Pinpoint the cell where the given text exists, returning its [X, Y] midpoint coordinate. 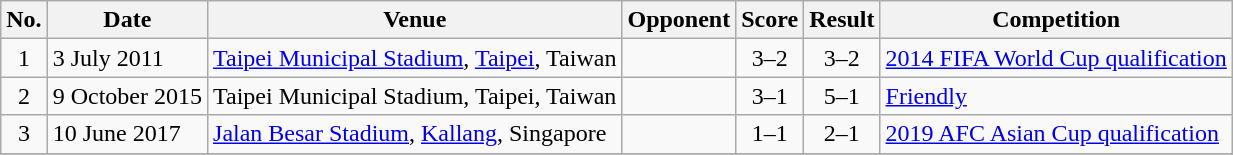
Friendly [1056, 96]
9 October 2015 [127, 96]
1 [24, 58]
Jalan Besar Stadium, Kallang, Singapore [415, 134]
3 July 2011 [127, 58]
3 [24, 134]
10 June 2017 [127, 134]
3–1 [770, 96]
2014 FIFA World Cup qualification [1056, 58]
Venue [415, 20]
Competition [1056, 20]
5–1 [842, 96]
1–1 [770, 134]
Opponent [679, 20]
2–1 [842, 134]
No. [24, 20]
2 [24, 96]
Result [842, 20]
2019 AFC Asian Cup qualification [1056, 134]
Score [770, 20]
Date [127, 20]
